Provide the (X, Y) coordinate of the cell's center where the given text is located.  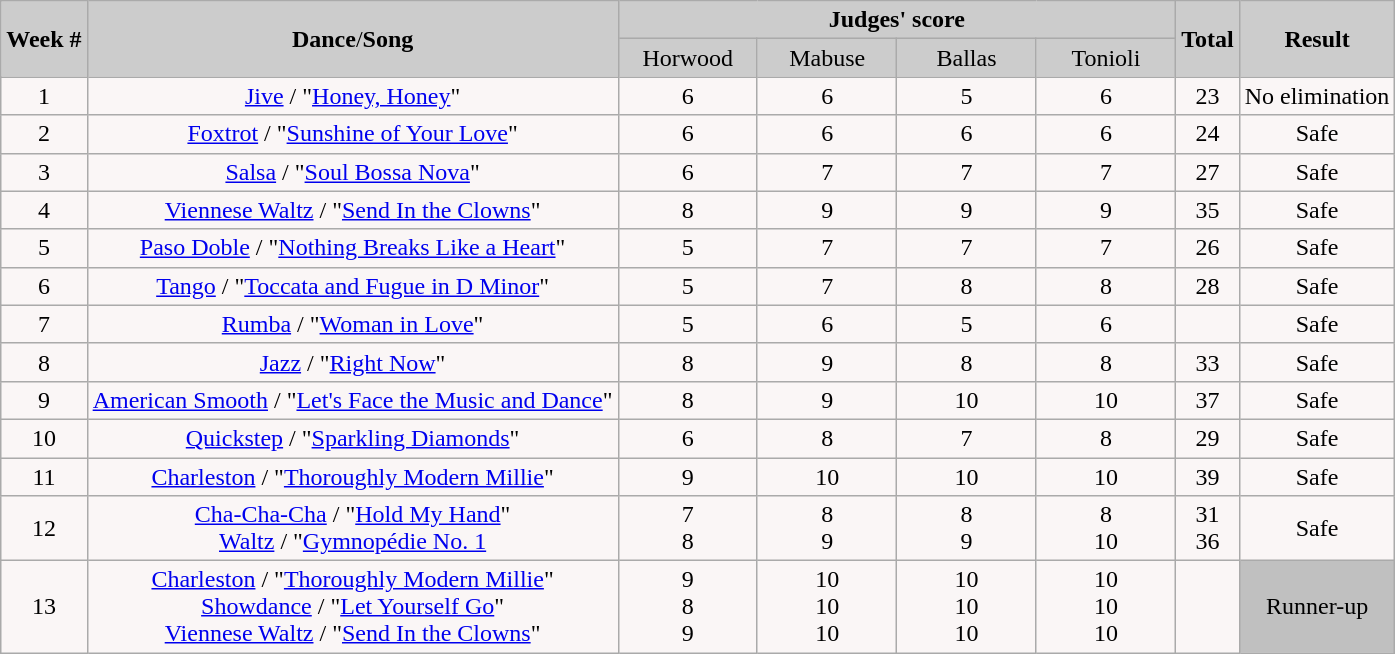
3 (44, 172)
Total (1208, 39)
810 (1106, 528)
37 (1208, 400)
Charleston / "Thoroughly Modern Millie"Showdance / "Let Yourself Go"Viennese Waltz / "Send In the Clowns" (352, 607)
33 (1208, 362)
26 (1208, 248)
Foxtrot / "Sunshine of Your Love" (352, 134)
Jive / "Honey, Honey" (352, 96)
Tango / "Toccata and Fugue in D Minor" (352, 286)
27 (1208, 172)
Week # (44, 39)
Jazz / "Right Now" (352, 362)
Salsa / "Soul Bossa Nova" (352, 172)
3136 (1208, 528)
1 (44, 96)
Charleston / "Thoroughly Modern Millie" (352, 477)
13 (44, 607)
28 (1208, 286)
Quickstep / "Sparkling Diamonds" (352, 438)
12 (44, 528)
23 (1208, 96)
11 (44, 477)
Judges' score (897, 20)
Mabuse (826, 58)
Runner-up (1317, 607)
American Smooth / "Let's Face the Music and Dance" (352, 400)
4 (44, 210)
Paso Doble / "Nothing Breaks Like a Heart" (352, 248)
78 (688, 528)
Tonioli (1106, 58)
39 (1208, 477)
Ballas (966, 58)
29 (1208, 438)
Rumba / "Woman in Love" (352, 324)
Cha-Cha-Cha / "Hold My Hand"Waltz / "Gymnopédie No. 1 (352, 528)
Horwood (688, 58)
No elimination (1317, 96)
Viennese Waltz / "Send In the Clowns" (352, 210)
35 (1208, 210)
Result (1317, 39)
Dance/Song (352, 39)
24 (1208, 134)
989 (688, 607)
2 (44, 134)
